From the cell containing the given text, extract its center point as [X, Y] coordinate. 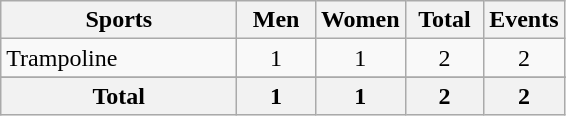
Trampoline [119, 58]
Events [524, 20]
Men [276, 20]
Women [360, 20]
Sports [119, 20]
